From the cell containing the given text, extract its center point as [x, y] coordinate. 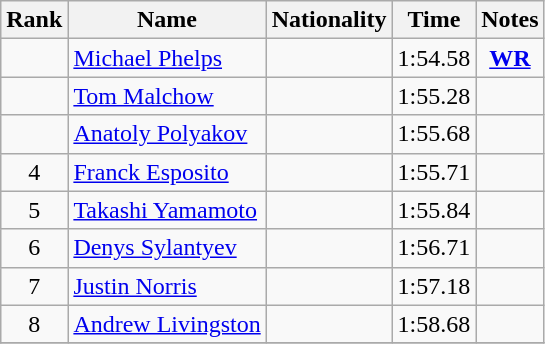
1:55.84 [434, 210]
6 [34, 248]
Name [167, 20]
Justin Norris [167, 286]
Rank [34, 20]
Time [434, 20]
Anatoly Polyakov [167, 134]
5 [34, 210]
Tom Malchow [167, 96]
1:55.68 [434, 134]
1:54.58 [434, 58]
1:57.18 [434, 286]
Notes [510, 20]
1:55.28 [434, 96]
Denys Sylantyev [167, 248]
1:55.71 [434, 172]
1:56.71 [434, 248]
Takashi Yamamoto [167, 210]
4 [34, 172]
Michael Phelps [167, 58]
1:58.68 [434, 324]
Andrew Livingston [167, 324]
Nationality [329, 20]
WR [510, 58]
7 [34, 286]
Franck Esposito [167, 172]
8 [34, 324]
